From the cell containing the given text, extract its center point as (X, Y) coordinate. 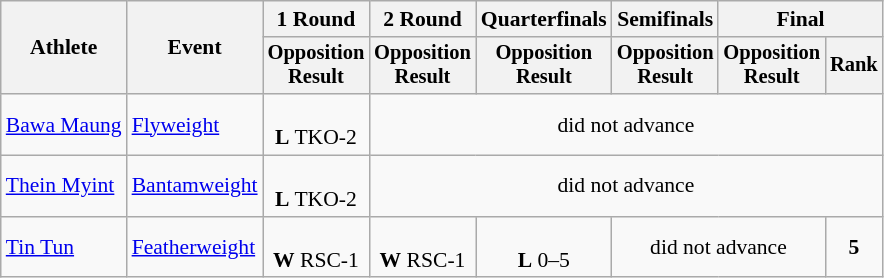
Thein Myint (64, 186)
Athlete (64, 48)
Tin Tun (64, 248)
5 (854, 248)
Semifinals (666, 19)
Rank (854, 66)
2 Round (422, 19)
Final (800, 19)
L 0–5 (544, 248)
Featherweight (195, 248)
1 Round (316, 19)
Bawa Maung (64, 124)
Quarterfinals (544, 19)
Flyweight (195, 124)
Event (195, 48)
Bantamweight (195, 186)
